Detect which cell encompasses the target text, then output its (X, Y) center coordinate. 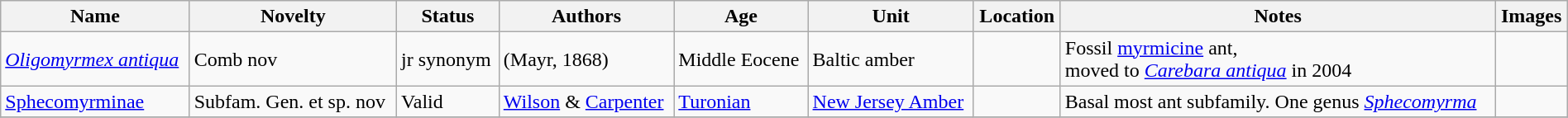
Status (448, 17)
Name (95, 17)
Fossil myrmicine ant, moved to Carebara antiqua in 2004 (1278, 59)
Middle Eocene (741, 59)
New Jersey Amber (891, 101)
Novelty (293, 17)
Oligomyrmex antiqua (95, 59)
jr synonym (448, 59)
Location (1017, 17)
Basal most ant subfamily. One genus Sphecomyrma (1278, 101)
Baltic amber (891, 59)
Wilson & Carpenter (586, 101)
Sphecomyrminae (95, 101)
Authors (586, 17)
Age (741, 17)
Notes (1278, 17)
Turonian (741, 101)
Images (1532, 17)
(Mayr, 1868) (586, 59)
Comb nov (293, 59)
Unit (891, 17)
Valid (448, 101)
Subfam. Gen. et sp. nov (293, 101)
